Identify which cell holds the provided text, then report its [X, Y] central coordinate. 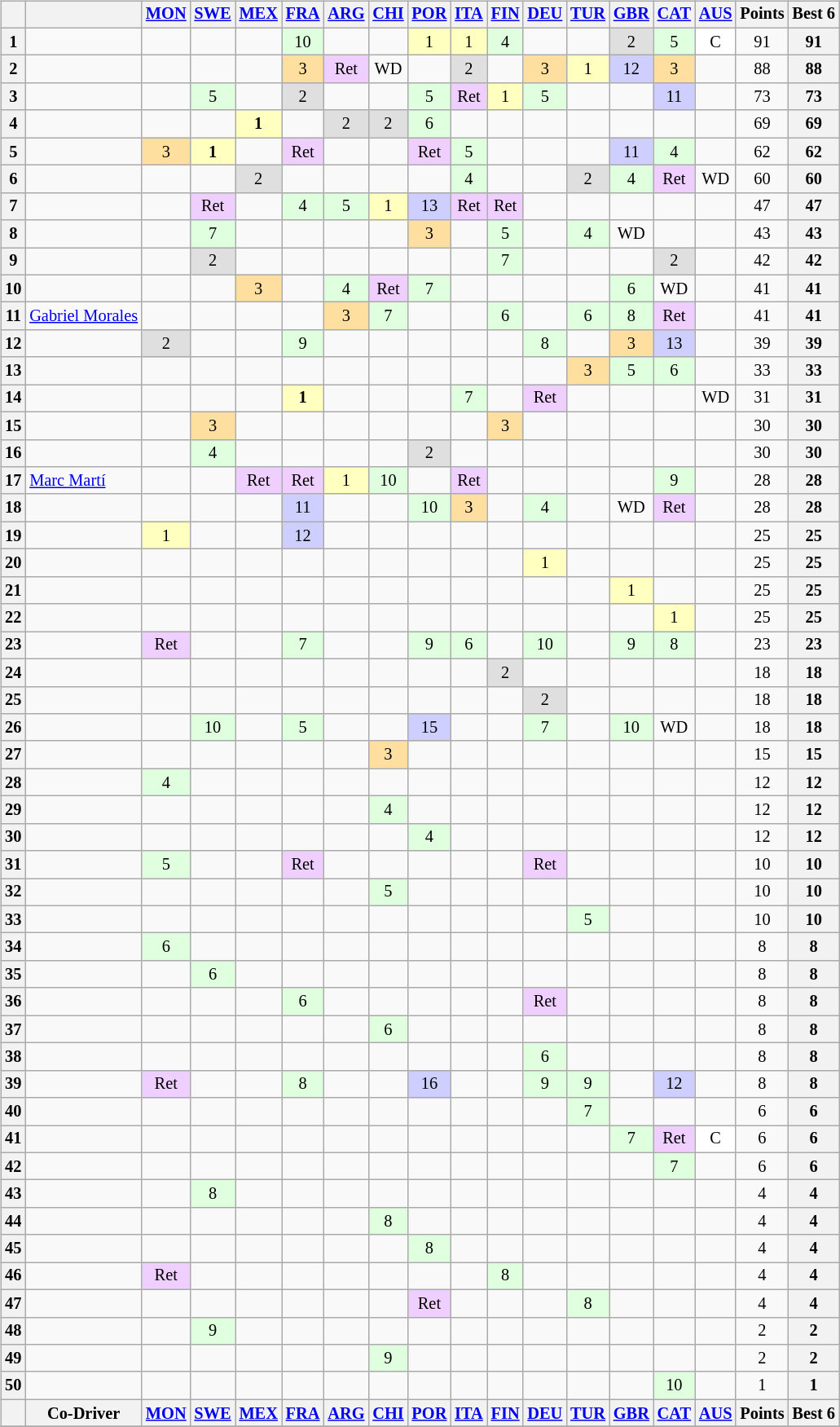
32 [13, 892]
46 [13, 1276]
38 [13, 1057]
24 [13, 672]
27 [13, 755]
14 [13, 399]
50 [13, 1385]
29 [13, 810]
34 [13, 947]
26 [13, 728]
17 [13, 481]
19 [13, 535]
44 [13, 1222]
Co-Driver [83, 1413]
37 [13, 1029]
22 [13, 618]
35 [13, 975]
40 [13, 1112]
20 [13, 563]
48 [13, 1331]
21 [13, 590]
49 [13, 1359]
Gabriel Morales [83, 316]
36 [13, 1002]
Marc Martí [83, 481]
45 [13, 1249]
